Provide the [x, y] coordinate of the cell's center where the given text is located.  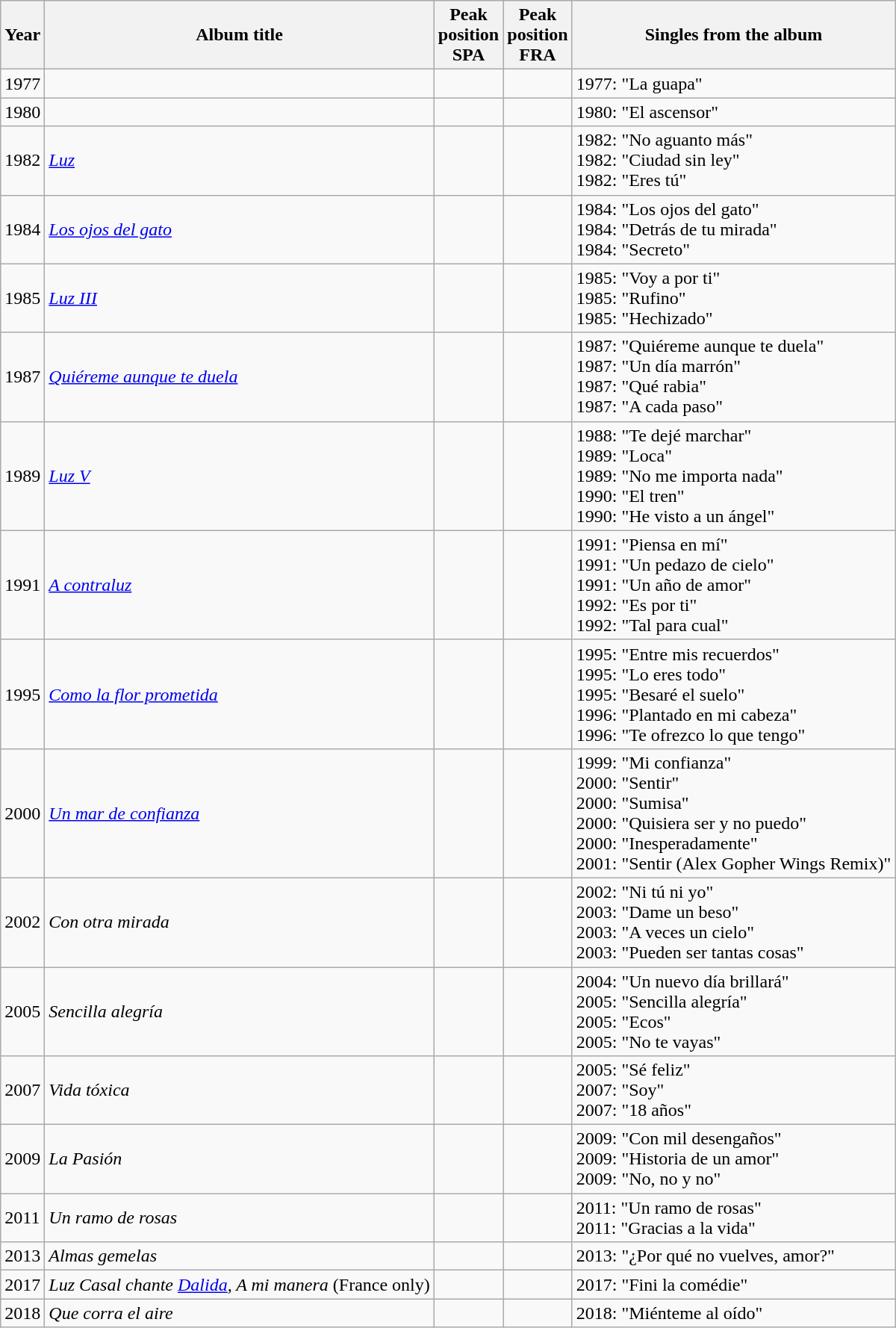
1982: "No aguanto más" 1982: "Ciudad sin ley" 1982: "Eres tú" [733, 161]
1984: "Los ojos del gato" 1984: "Detrás de tu mirada" 1984: "Secreto" [733, 229]
1984 [22, 229]
Peak position FRA [538, 35]
Un mar de confianza [240, 813]
1980: "El ascensor" [733, 112]
2002 [22, 922]
2007 [22, 1090]
1989 [22, 476]
2009: "Con mil desengaños" 2009: "Historia de un amor" 2009: "No, no y no" [733, 1159]
1985: "Voy a por ti" 1985: "Rufino" 1985: "Hechizado" [733, 298]
1977 [22, 84]
A contraluz [240, 585]
2013: "¿Por qué no vuelves, amor?" [733, 1256]
2000 [22, 813]
Album title [240, 35]
1991 [22, 585]
Los ojos del gato [240, 229]
Sencilla alegría [240, 1011]
2017: "Fini la comédie" [733, 1285]
Luz III [240, 298]
2013 [22, 1256]
1995 [22, 694]
2004: "Un nuevo día brillará" 2005: "Sencilla alegría" 2005: "Ecos" 2005: "No te vayas" [733, 1011]
1988: "Te dejé marchar" 1989: "Loca" 1989: "No me importa nada" 1990: "El tren" 1990: "He visto a un ángel" [733, 476]
2011: "Un ramo de rosas" 2011: "Gracias a la vida" [733, 1217]
1987 [22, 376]
Un ramo de rosas [240, 1217]
Como la flor prometida [240, 694]
1982 [22, 161]
1987: "Quiéreme aunque te duela" 1987: "Un día marrón" 1987: "Qué rabia" 1987: "A cada paso" [733, 376]
Quiéreme aunque te duela [240, 376]
Year [22, 35]
2018: "Miénteme al oído" [733, 1313]
1977: "La guapa" [733, 84]
2005 [22, 1011]
La Pasión [240, 1159]
2018 [22, 1313]
2009 [22, 1159]
1995: "Entre mis recuerdos" 1995: "Lo eres todo" 1995: "Besaré el suelo" 1996: "Plantado en mi cabeza" 1996: "Te ofrezco lo que tengo" [733, 694]
Luz [240, 161]
Singles from the album [733, 35]
Almas gemelas [240, 1256]
1991: "Piensa en mí" 1991: "Un pedazo de cielo" 1991: "Un año de amor" 1992: "Es por ti" 1992: "Tal para cual" [733, 585]
1980 [22, 112]
Que corra el aire [240, 1313]
2005: "Sé feliz" 2007: "Soy" 2007: "18 años" [733, 1090]
2017 [22, 1285]
Vida tóxica [240, 1090]
Luz Casal chante Dalida, A mi manera (France only) [240, 1285]
Luz V [240, 476]
1985 [22, 298]
Con otra mirada [240, 922]
2011 [22, 1217]
Peak position SPA [468, 35]
1999: "Mi confianza" 2000: "Sentir"2000: "Sumisa" 2000: "Quisiera ser y no puedo" 2000: "Inesperadamente" 2001: "Sentir (Alex Gopher Wings Remix)" [733, 813]
2002: "Ni tú ni yo" 2003: "Dame un beso" 2003: "A veces un cielo" 2003: "Pueden ser tantas cosas" [733, 922]
